Find where the given text appears and provide that cell's center as [X, Y] coordinate. 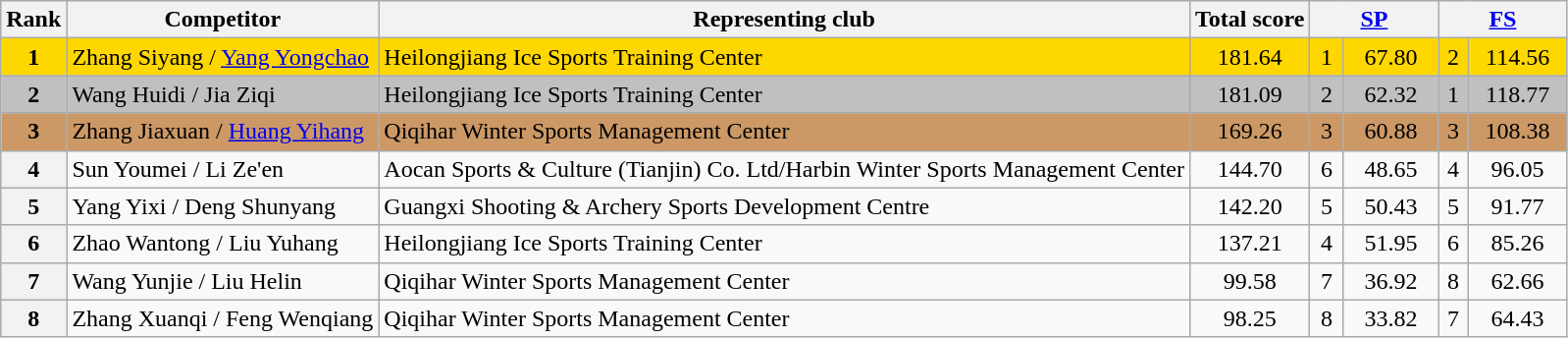
SP [1374, 20]
142.20 [1249, 206]
108.38 [1517, 132]
Competitor [223, 20]
85.26 [1517, 244]
Guangxi Shooting & Archery Sports Development Centre [785, 206]
Representing club [785, 20]
Rank [33, 20]
50.43 [1391, 206]
Total score [1249, 20]
118.77 [1517, 94]
Wang Yunjie / Liu Helin [223, 281]
36.92 [1391, 281]
62.32 [1391, 94]
67.80 [1391, 57]
Zhang Xuanqi / Feng Wenqiang [223, 318]
62.66 [1517, 281]
64.43 [1517, 318]
98.25 [1249, 318]
Aocan Sports & Culture (Tianjin) Co. Ltd/Harbin Winter Sports Management Center [785, 169]
181.64 [1249, 57]
Zhang Siyang / Yang Yongchao [223, 57]
Wang Huidi / Jia Ziqi [223, 94]
Yang Yixi / Deng Shunyang [223, 206]
91.77 [1517, 206]
Zhao Wantong / Liu Yuhang [223, 244]
33.82 [1391, 318]
60.88 [1391, 132]
96.05 [1517, 169]
137.21 [1249, 244]
144.70 [1249, 169]
169.26 [1249, 132]
Sun Youmei / Li Ze'en [223, 169]
99.58 [1249, 281]
Zhang Jiaxuan / Huang Yihang [223, 132]
51.95 [1391, 244]
48.65 [1391, 169]
114.56 [1517, 57]
FS [1503, 20]
181.09 [1249, 94]
